Detect which cell encompasses the target text, then output its [x, y] center coordinate. 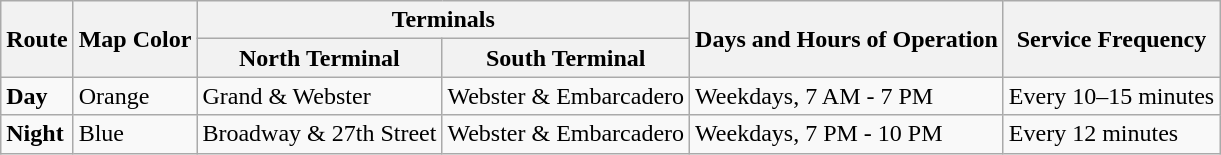
Route [37, 39]
Terminals [444, 20]
Weekdays, 7 AM - 7 PM [847, 96]
Night [37, 134]
North Terminal [320, 58]
Blue [135, 134]
Broadway & 27th Street [320, 134]
Every 10–15 minutes [1111, 96]
Days and Hours of Operation [847, 39]
Weekdays, 7 PM - 10 PM [847, 134]
Day [37, 96]
Orange [135, 96]
Map Color [135, 39]
Every 12 minutes [1111, 134]
Grand & Webster [320, 96]
South Terminal [566, 58]
Service Frequency [1111, 39]
